Pinpoint the cell where the given text exists, returning its [x, y] midpoint coordinate. 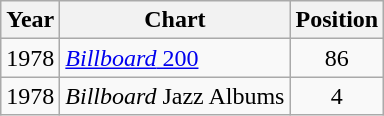
Chart [175, 20]
Billboard Jazz Albums [175, 96]
Billboard 200 [175, 58]
Position [337, 20]
86 [337, 58]
4 [337, 96]
Year [30, 20]
